Pinpoint the cell where the given text exists, returning its (X, Y) midpoint coordinate. 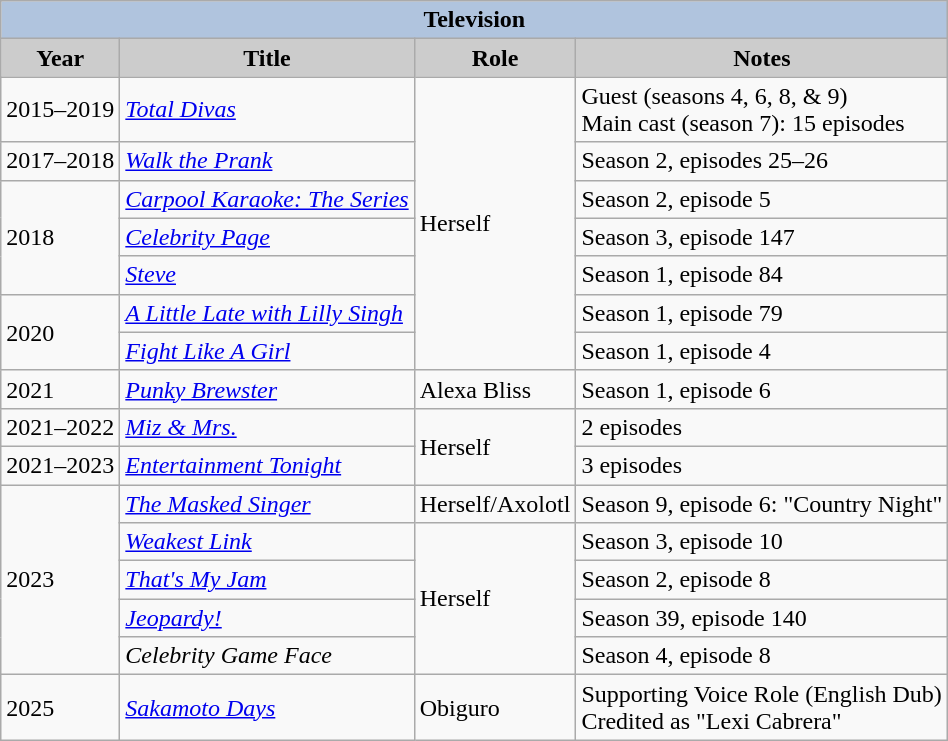
Role (495, 58)
A Little Late with Lilly Singh (267, 313)
2021–2022 (60, 427)
Celebrity Game Face (267, 656)
The Masked Singer (267, 503)
Jeopardy! (267, 618)
Herself/Axolotl (495, 503)
Walk the Prank (267, 161)
Title (267, 58)
Miz & Mrs. (267, 427)
Season 4, episode 8 (762, 656)
Obiguro (495, 708)
Season 39, episode 140 (762, 618)
Season 3, episode 10 (762, 542)
Total Divas (267, 110)
Supporting Voice Role (English Dub)Credited as "Lexi Cabrera" (762, 708)
Season 3, episode 147 (762, 237)
Celebrity Page (267, 237)
Season 1, episode 84 (762, 275)
2021–2023 (60, 465)
2021 (60, 389)
Year (60, 58)
2017–2018 (60, 161)
Season 1, episode 6 (762, 389)
Steve (267, 275)
Fight Like A Girl (267, 351)
2023 (60, 579)
3 episodes (762, 465)
Alexa Bliss (495, 389)
Guest (seasons 4, 6, 8, & 9)Main cast (season 7): 15 episodes (762, 110)
Season 9, episode 6: "Country Night" (762, 503)
2025 (60, 708)
Weakest Link (267, 542)
Season 2, episodes 25–26 (762, 161)
2015–2019 (60, 110)
Entertainment Tonight (267, 465)
Punky Brewster (267, 389)
Sakamoto Days (267, 708)
Season 1, episode 79 (762, 313)
2 episodes (762, 427)
That's My Jam (267, 580)
Season 1, episode 4 (762, 351)
Television (474, 20)
Season 2, episode 5 (762, 199)
Season 2, episode 8 (762, 580)
2018 (60, 237)
Carpool Karaoke: The Series (267, 199)
Notes (762, 58)
2020 (60, 332)
